From the cell containing the given text, extract its center point as [x, y] coordinate. 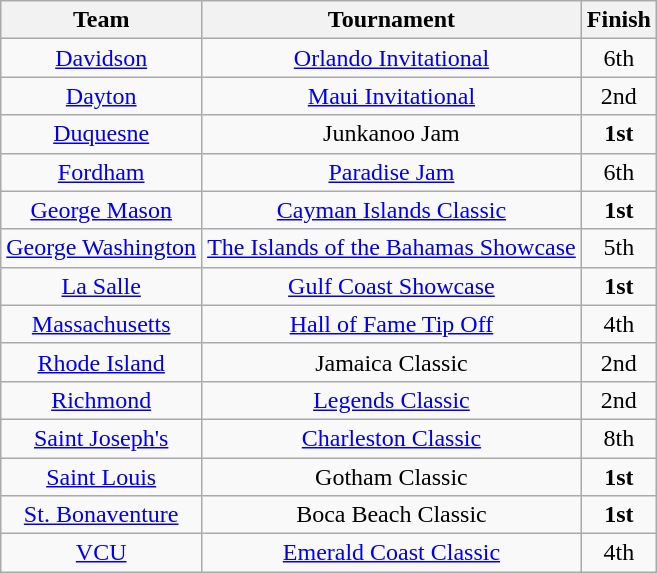
La Salle [102, 286]
Dayton [102, 96]
The Islands of the Bahamas Showcase [392, 248]
Rhode Island [102, 362]
Charleston Classic [392, 438]
Junkanoo Jam [392, 134]
Legends Classic [392, 400]
Boca Beach Classic [392, 515]
Hall of Fame Tip Off [392, 324]
St. Bonaventure [102, 515]
Saint Louis [102, 477]
George Washington [102, 248]
Team [102, 20]
Fordham [102, 172]
Tournament [392, 20]
5th [618, 248]
Duquesne [102, 134]
Cayman Islands Classic [392, 210]
Saint Joseph's [102, 438]
Gotham Classic [392, 477]
Emerald Coast Classic [392, 553]
Orlando Invitational [392, 58]
George Mason [102, 210]
Jamaica Classic [392, 362]
Paradise Jam [392, 172]
Massachusetts [102, 324]
Gulf Coast Showcase [392, 286]
Davidson [102, 58]
8th [618, 438]
VCU [102, 553]
Maui Invitational [392, 96]
Richmond [102, 400]
Finish [618, 20]
